Output the (X, Y) coordinate of the center of the cell containing the given text.  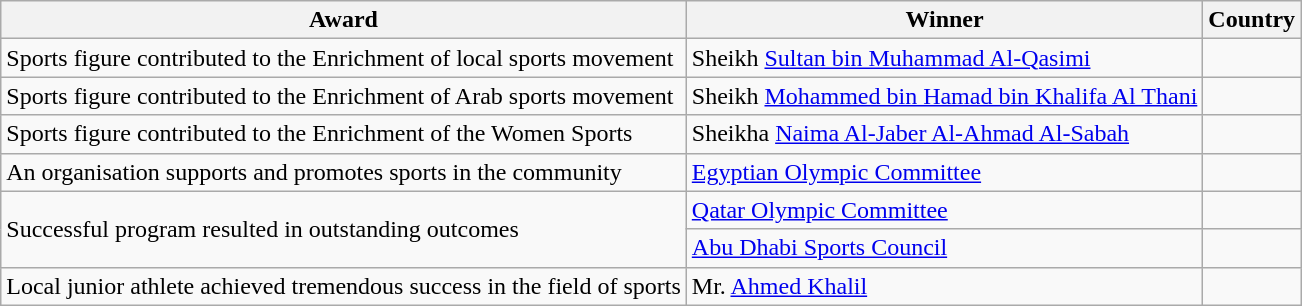
Country (1252, 20)
Egyptian Olympic Committee (944, 172)
Sheikha Naima Al-Jaber Al-Ahmad Al-Sabah (944, 134)
Sports figure contributed to the Enrichment of the Women Sports (344, 134)
Local junior athlete achieved tremendous success in the field of sports (344, 286)
Sports figure contributed to the Enrichment of Arab sports movement (344, 96)
Sports figure contributed to the Enrichment of local sports movement (344, 58)
Award (344, 20)
Mr. Ahmed Khalil (944, 286)
Winner (944, 20)
An organisation supports and promotes sports in the community (344, 172)
Qatar Olympic Committee (944, 210)
Successful program resulted in outstanding outcomes (344, 229)
Sheikh Mohammed bin Hamad bin Khalifa Al Thani (944, 96)
Sheikh Sultan bin Muhammad Al-Qasimi (944, 58)
Abu Dhabi Sports Council (944, 248)
